Scan for the cell matching the given text and deliver its [x, y] coordinate at center. 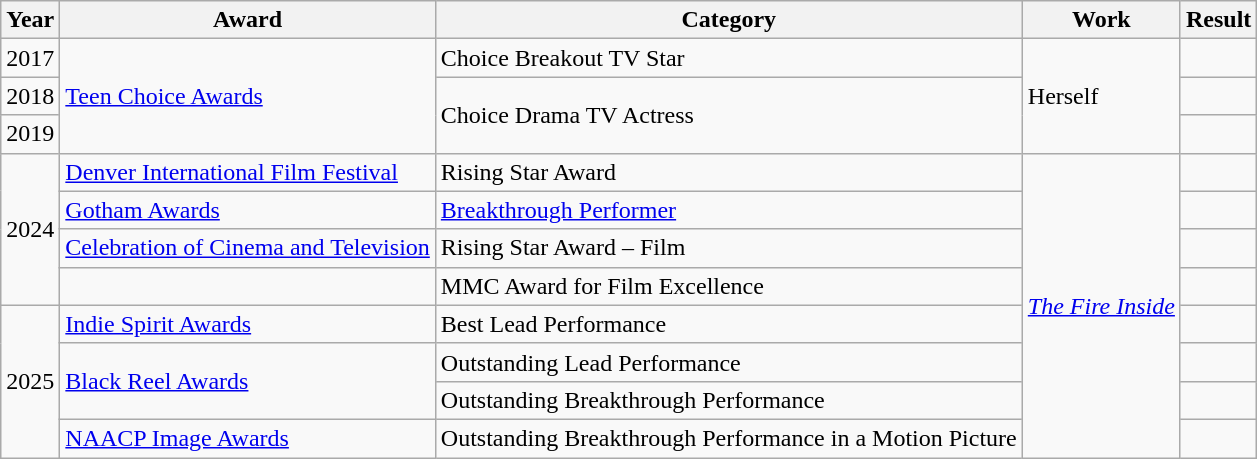
Year [30, 20]
MMC Award for Film Excellence [728, 286]
Breakthrough Performer [728, 210]
Best Lead Performance [728, 324]
2018 [30, 96]
Category [728, 20]
Indie Spirit Awards [248, 324]
Denver International Film Festival [248, 172]
Outstanding Breakthrough Performance [728, 400]
Outstanding Breakthrough Performance in a Motion Picture [728, 438]
Herself [1101, 96]
2019 [30, 134]
2024 [30, 229]
Choice Drama TV Actress [728, 115]
NAACP Image Awards [248, 438]
Celebration of Cinema and Television [248, 248]
Black Reel Awards [248, 381]
Choice Breakout TV Star [728, 58]
The Fire Inside [1101, 305]
Result [1218, 20]
Gotham Awards [248, 210]
2025 [30, 381]
Teen Choice Awards [248, 96]
Rising Star Award [728, 172]
Rising Star Award – Film [728, 248]
Award [248, 20]
Work [1101, 20]
2017 [30, 58]
Outstanding Lead Performance [728, 362]
